Identify which cell holds the provided text, then report its [x, y] central coordinate. 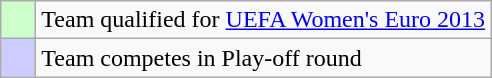
Team qualified for UEFA Women's Euro 2013 [264, 20]
Team competes in Play-off round [264, 58]
